Locate the cell with the specified text and output its [X, Y] center coordinate. 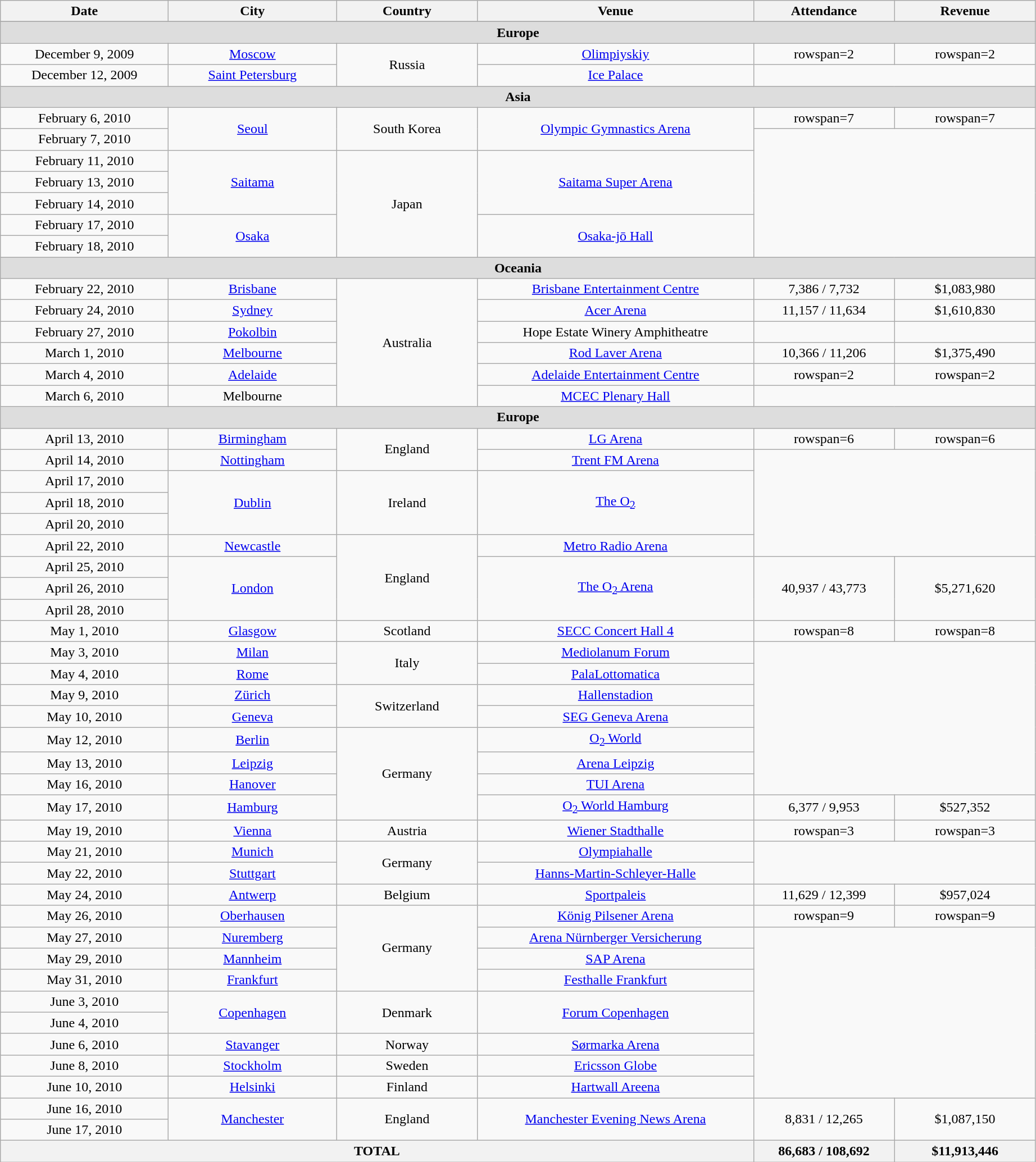
Stavanger [253, 1044]
Glasgow [253, 631]
SAP Arena [616, 959]
Ireland [407, 503]
Frankfurt [253, 980]
$11,913,446 [965, 1151]
Adelaide [253, 375]
Newcastle [253, 545]
The O2 Arena [616, 588]
6,377 / 9,953 [824, 807]
April 26, 2010 [84, 588]
Brisbane Entertainment Centre [616, 289]
Wiener Stadthalle [616, 831]
O2 World Hamburg [616, 807]
South Korea [407, 129]
Russia [407, 65]
11,629 / 12,399 [824, 895]
June 4, 2010 [84, 1023]
Date [84, 11]
Venue [616, 11]
May 24, 2010 [84, 895]
February 22, 2010 [84, 289]
April 20, 2010 [84, 524]
$1,087,150 [965, 1119]
February 14, 2010 [84, 203]
Rod Laver Arena [616, 353]
Olympiahalle [616, 852]
40,937 / 43,773 [824, 588]
Oceania [518, 268]
December 12, 2009 [84, 75]
May 3, 2010 [84, 653]
May 27, 2010 [84, 937]
Attendance [824, 11]
86,683 / 108,692 [824, 1151]
Helsinki [253, 1087]
April 14, 2010 [84, 460]
February 18, 2010 [84, 246]
Stuttgart [253, 873]
Seoul [253, 129]
Festhalle Frankfurt [616, 980]
February 6, 2010 [84, 118]
Nuremberg [253, 937]
SECC Concert Hall 4 [616, 631]
Manchester Evening News Arena [616, 1119]
May 4, 2010 [84, 674]
$527,352 [965, 807]
Saint Petersburg [253, 75]
Metro Radio Arena [616, 545]
February 17, 2010 [84, 225]
Sportpaleis [616, 895]
March 1, 2010 [84, 353]
Asia [518, 97]
March 4, 2010 [84, 375]
$1,083,980 [965, 289]
May 21, 2010 [84, 852]
$1,375,490 [965, 353]
Zürich [253, 695]
Saitama Super Arena [616, 182]
Sweden [407, 1065]
Dublin [253, 503]
Manchester [253, 1119]
Scotland [407, 631]
Moscow [253, 54]
Adelaide Entertainment Centre [616, 375]
June 6, 2010 [84, 1044]
June 8, 2010 [84, 1065]
8,831 / 12,265 [824, 1119]
May 19, 2010 [84, 831]
May 1, 2010 [84, 631]
Country [407, 11]
Revenue [965, 11]
June 17, 2010 [84, 1130]
Pokolbin [253, 332]
König Pilsener Arena [616, 916]
Milan [253, 653]
June 3, 2010 [84, 1001]
Austria [407, 831]
May 10, 2010 [84, 717]
Stockholm [253, 1065]
Sydney [253, 311]
Arena Leipzig [616, 763]
Hanns-Martin-Schleyer-Halle [616, 873]
Brisbane [253, 289]
February 24, 2010 [84, 311]
Vienna [253, 831]
April 18, 2010 [84, 503]
Copenhagen [253, 1012]
Saitama [253, 182]
April 25, 2010 [84, 567]
May 31, 2010 [84, 980]
SEG Geneva Arena [616, 717]
Forum Copenhagen [616, 1012]
April 22, 2010 [84, 545]
Arena Nürnberger Versicherung [616, 937]
Berlin [253, 740]
Acer Arena [616, 311]
Australia [407, 343]
May 12, 2010 [84, 740]
Ice Palace [616, 75]
London [253, 588]
Osaka-jō Hall [616, 235]
TUI Arena [616, 784]
Ericsson Globe [616, 1065]
Mediolanum Forum [616, 653]
Geneva [253, 717]
May 16, 2010 [84, 784]
Olympic Gymnastics Arena [616, 129]
June 10, 2010 [84, 1087]
MCEC Plenary Hall [616, 396]
April 13, 2010 [84, 439]
7,386 / 7,732 [824, 289]
Denmark [407, 1012]
Rome [253, 674]
May 22, 2010 [84, 873]
Belgium [407, 895]
Leipzig [253, 763]
City [253, 11]
March 6, 2010 [84, 396]
$1,610,830 [965, 311]
Trent FM Arena [616, 460]
Munich [253, 852]
Nottingham [253, 460]
Hamburg [253, 807]
Antwerp [253, 895]
Switzerland [407, 706]
Birmingham [253, 439]
Hanover [253, 784]
Hope Estate Winery Amphitheatre [616, 332]
May 13, 2010 [84, 763]
LG Arena [616, 439]
May 26, 2010 [84, 916]
Norway [407, 1044]
December 9, 2009 [84, 54]
Sørmarka Arena [616, 1044]
February 27, 2010 [84, 332]
February 13, 2010 [84, 182]
$5,271,620 [965, 588]
Japan [407, 203]
April 28, 2010 [84, 609]
10,366 / 11,206 [824, 353]
$957,024 [965, 895]
The O2 [616, 503]
Hartwall Areena [616, 1087]
Osaka [253, 235]
June 16, 2010 [84, 1108]
Hallenstadion [616, 695]
May 17, 2010 [84, 807]
11,157 / 11,634 [824, 311]
TOTAL [377, 1151]
O2 World [616, 740]
Italy [407, 663]
May 29, 2010 [84, 959]
February 11, 2010 [84, 161]
May 9, 2010 [84, 695]
April 17, 2010 [84, 481]
February 7, 2010 [84, 139]
Olimpiyskiy [616, 54]
Oberhausen [253, 916]
Finland [407, 1087]
PalaLottomatica [616, 674]
Mannheim [253, 959]
